For the text-containing cell, return its midpoint in [X, Y] coordinate format. 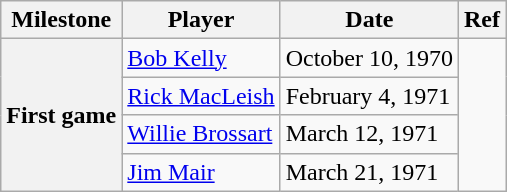
Bob Kelly [201, 58]
Player [201, 20]
Milestone [62, 20]
Ref [482, 20]
Jim Mair [201, 172]
March 12, 1971 [369, 134]
October 10, 1970 [369, 58]
March 21, 1971 [369, 172]
Rick MacLeish [201, 96]
Date [369, 20]
February 4, 1971 [369, 96]
First game [62, 115]
Willie Brossart [201, 134]
